Return the (X, Y) coordinate for the center point of the cell that contains the specified text.  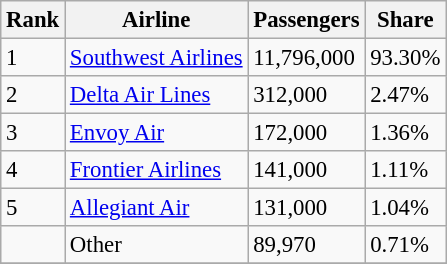
Frontier Airlines (156, 170)
0.71% (406, 245)
Rank (33, 20)
Envoy Air (156, 133)
Airline (156, 20)
1 (33, 58)
11,796,000 (306, 58)
89,970 (306, 245)
2.47% (406, 95)
172,000 (306, 133)
2 (33, 95)
5 (33, 208)
1.11% (406, 170)
Other (156, 245)
1.36% (406, 133)
Delta Air Lines (156, 95)
Southwest Airlines (156, 58)
131,000 (306, 208)
Share (406, 20)
312,000 (306, 95)
1.04% (406, 208)
Allegiant Air (156, 208)
4 (33, 170)
3 (33, 133)
141,000 (306, 170)
Passengers (306, 20)
93.30% (406, 58)
